Identify which cell holds the provided text, then report its (X, Y) central coordinate. 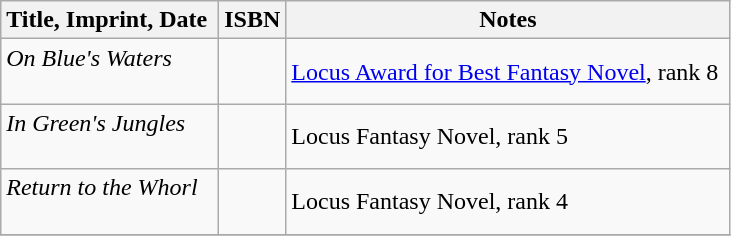
Locus Award for Best Fantasy Novel, rank 8 (508, 72)
Locus Fantasy Novel, rank 4 (508, 202)
In Green's Jungles (110, 136)
Notes (508, 20)
Title, Imprint, Date (110, 20)
On Blue's Waters (110, 72)
Locus Fantasy Novel, rank 5 (508, 136)
Return to the Whorl (110, 202)
ISBN (252, 20)
